Provide the (x, y) coordinate of the cell's center where the given text is located.  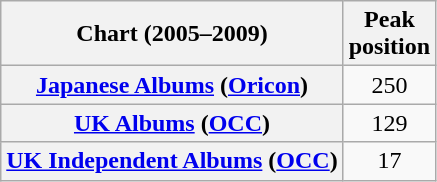
250 (389, 85)
Chart (2005–2009) (172, 34)
17 (389, 161)
Peakposition (389, 34)
129 (389, 123)
UK Albums (OCC) (172, 123)
Japanese Albums (Oricon) (172, 85)
UK Independent Albums (OCC) (172, 161)
